Return [x, y] of the center of cell containing provided text 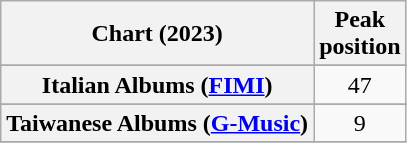
Taiwanese Albums (G-Music) [158, 123]
Italian Albums (FIMI) [158, 85]
Chart (2023) [158, 34]
Peakposition [360, 34]
9 [360, 123]
47 [360, 85]
